Detect which cell encompasses the target text, then output its [x, y] center coordinate. 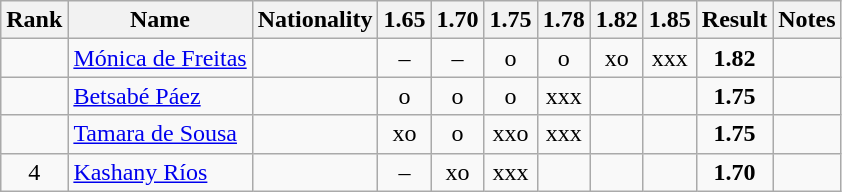
1.78 [564, 20]
xxo [510, 134]
Rank [34, 20]
4 [34, 172]
Name [160, 20]
1.65 [404, 20]
Kashany Ríos [160, 172]
Mónica de Freitas [160, 58]
Result [734, 20]
Tamara de Sousa [160, 134]
Betsabé Páez [160, 96]
Notes [807, 20]
1.85 [670, 20]
Nationality [315, 20]
